Extract the (x, y) coordinate from the center of the cell holding the provided text.  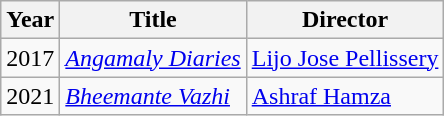
Lijo Jose Pellissery (345, 58)
Bheemante Vazhi (153, 96)
Year (30, 20)
2021 (30, 96)
2017 (30, 58)
Title (153, 20)
Director (345, 20)
Angamaly Diaries (153, 58)
Ashraf Hamza (345, 96)
